Capture the cell that displays the provided text and extract its (x, y) central coordinate. 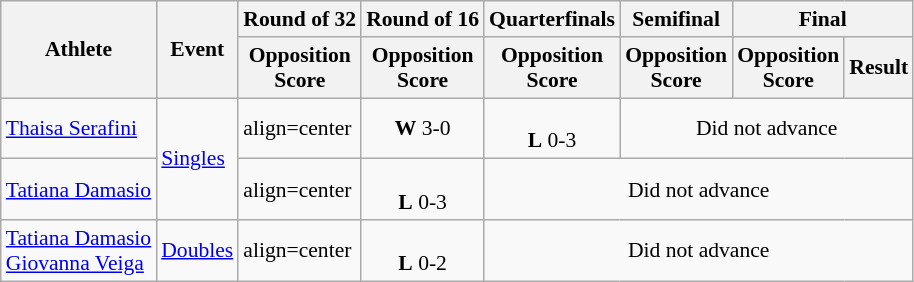
Semifinal (676, 19)
Final (822, 19)
L 0-2 (422, 250)
W 3-0 (422, 128)
Athlete (78, 50)
Tatiana Damasio (78, 190)
Round of 32 (300, 19)
Singles (197, 159)
Event (197, 50)
Doubles (197, 250)
Quarterfinals (552, 19)
Result (878, 68)
Tatiana DamasioGiovanna Veiga (78, 250)
Round of 16 (422, 19)
Thaisa Serafini (78, 128)
